Capture the cell that displays the provided text and extract its (x, y) central coordinate. 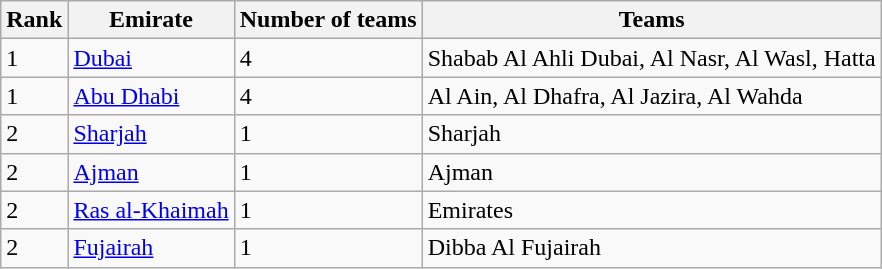
Al Ain, Al Dhafra, Al Jazira, Al Wahda (652, 96)
Number of teams (328, 20)
Teams (652, 20)
Abu Dhabi (151, 96)
Fujairah (151, 248)
Dubai (151, 58)
Dibba Al Fujairah (652, 248)
Rank (34, 20)
Emirate (151, 20)
Emirates (652, 210)
Ras al-Khaimah (151, 210)
Shabab Al Ahli Dubai, Al Nasr, Al Wasl, Hatta (652, 58)
